Provide the [X, Y] coordinate of the cell's center where the given text is located.  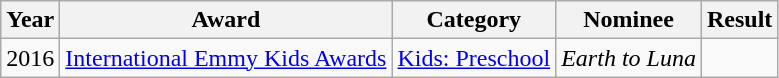
Kids: Preschool [474, 58]
Award [226, 20]
Nominee [629, 20]
Year [30, 20]
2016 [30, 58]
Result [739, 20]
International Emmy Kids Awards [226, 58]
Category [474, 20]
Earth to Luna [629, 58]
